Detect which cell encompasses the target text, then output its [x, y] center coordinate. 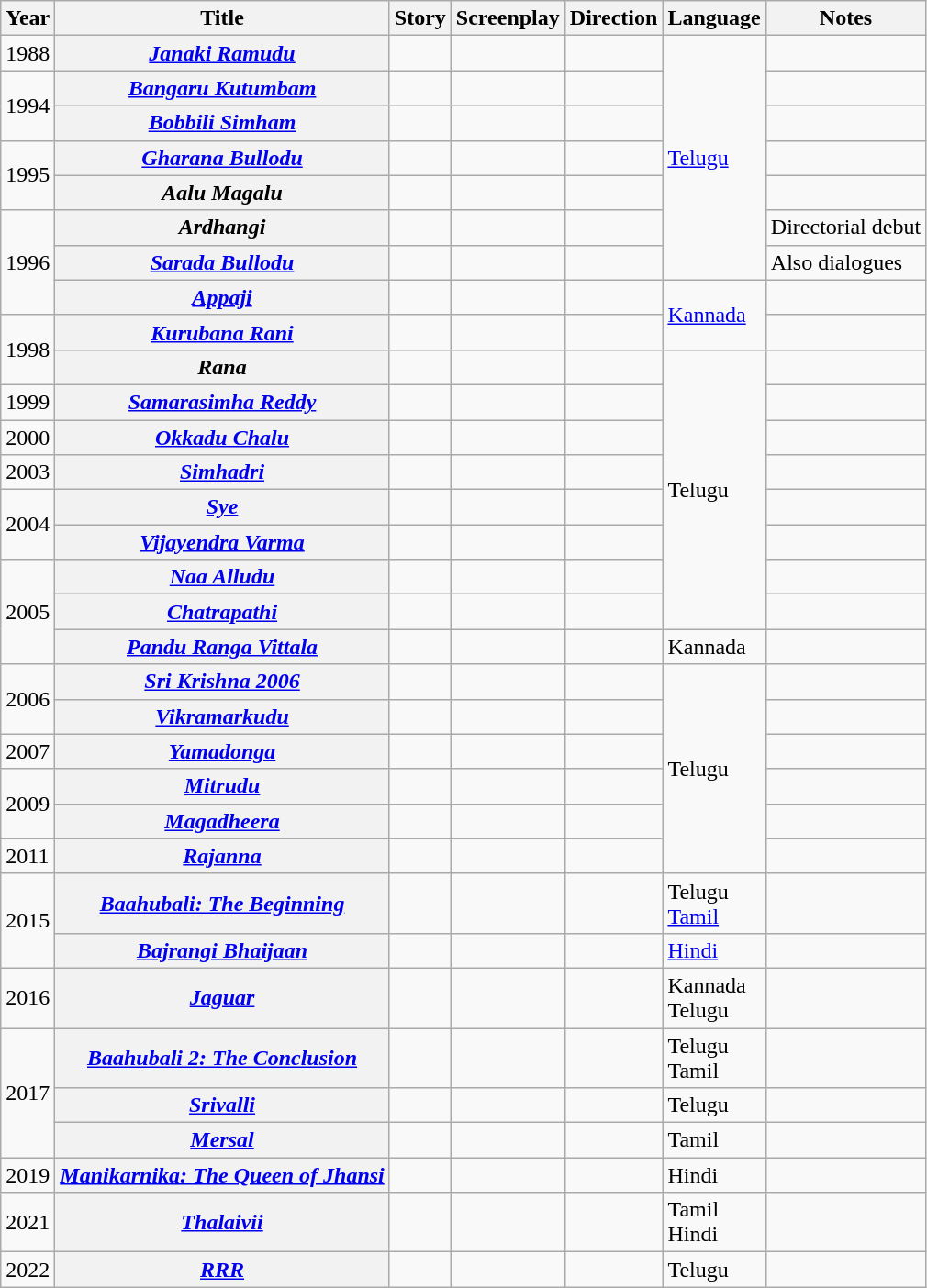
Chatrapathi [222, 612]
Ardhangi [222, 228]
Jaguar [222, 998]
Language [714, 18]
2016 [28, 998]
Story [420, 18]
Directorial debut [845, 228]
2015 [28, 921]
1995 [28, 175]
2003 [28, 472]
Samarasimha Reddy [222, 402]
Baahubali: The Beginning [222, 903]
Gharana Bullodu [222, 158]
Sarada Bullodu [222, 262]
1998 [28, 350]
Title [222, 18]
Janaki Ramudu [222, 53]
Srivalli [222, 1105]
Simhadri [222, 472]
1999 [28, 402]
1994 [28, 105]
2011 [28, 856]
Sri Krishna 2006 [222, 682]
2017 [28, 1092]
2000 [28, 438]
Manikarnika: The Queen of Jhansi [222, 1175]
1988 [28, 53]
Sye [222, 507]
Rana [222, 367]
Magadheera [222, 821]
2021 [28, 1222]
2007 [28, 751]
Notes [845, 18]
RRR [222, 1270]
2006 [28, 699]
Baahubali 2: The Conclusion [222, 1057]
Okkadu Chalu [222, 438]
Kurubana Rani [222, 332]
TamilHindi [714, 1222]
Vijayendra Varma [222, 542]
Vikramarkudu [222, 716]
2009 [28, 804]
Appaji [222, 297]
Thalaivii [222, 1222]
Year [28, 18]
Bangaru Kutumbam [222, 88]
Mersal [222, 1140]
Direction [613, 18]
2022 [28, 1270]
1996 [28, 262]
KannadaTelugu [714, 998]
Naa Alludu [222, 577]
Screenplay [508, 18]
Tamil [714, 1140]
Rajanna [222, 856]
Pandu Ranga Vittala [222, 647]
Bajrangi Bhaijaan [222, 950]
2004 [28, 525]
Also dialogues [845, 262]
Aalu Magalu [222, 193]
Bobbili Simham [222, 123]
Yamadonga [222, 751]
Mitrudu [222, 786]
2019 [28, 1175]
2005 [28, 612]
